Locate the cell with the specified text and output its (x, y) center coordinate. 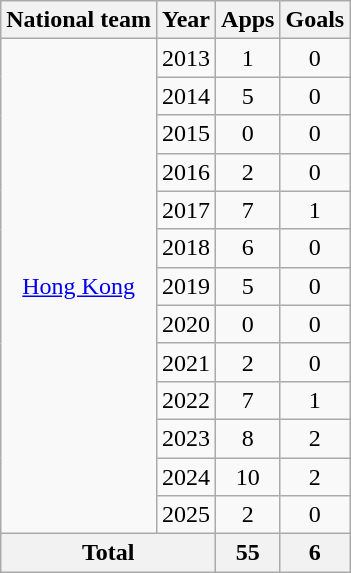
2019 (186, 286)
10 (248, 477)
2024 (186, 477)
Goals (315, 20)
National team (79, 20)
55 (248, 553)
2018 (186, 248)
2022 (186, 400)
2016 (186, 172)
2023 (186, 438)
2017 (186, 210)
2020 (186, 324)
Total (108, 553)
2025 (186, 515)
Hong Kong (79, 286)
Year (186, 20)
8 (248, 438)
Apps (248, 20)
2015 (186, 134)
2014 (186, 96)
2021 (186, 362)
2013 (186, 58)
